Extract the [X, Y] coordinate from the center of the cell holding the provided text.  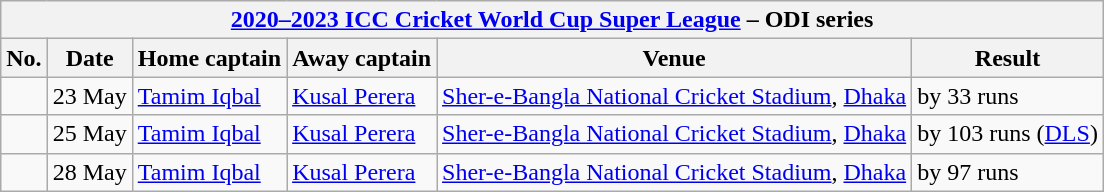
28 May [90, 172]
23 May [90, 96]
by 33 runs [1008, 96]
Venue [674, 58]
by 103 runs (DLS) [1008, 134]
25 May [90, 134]
Date [90, 58]
No. [24, 58]
Result [1008, 58]
by 97 runs [1008, 172]
Away captain [362, 58]
2020–2023 ICC Cricket World Cup Super League – ODI series [552, 20]
Home captain [209, 58]
